Output the (x, y) coordinate of the center of the cell containing the given text.  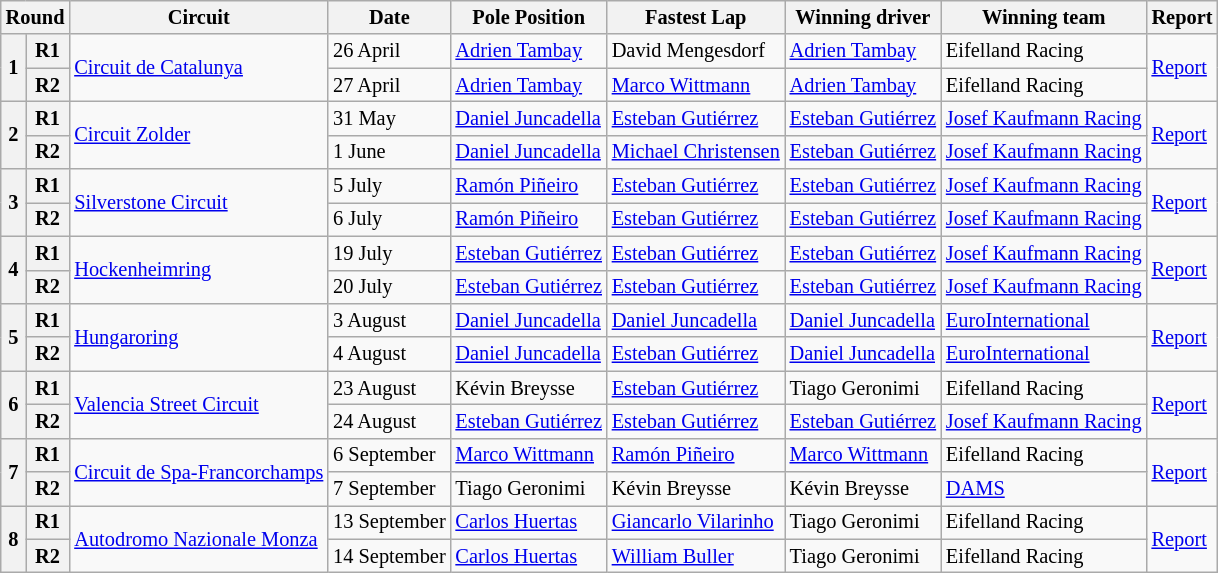
Circuit (198, 17)
DAMS (1044, 489)
Circuit de Spa-Francorchamps (198, 472)
Winning team (1044, 17)
2 (14, 134)
4 (14, 270)
20 July (389, 287)
Silverstone Circuit (198, 202)
Hockenheimring (198, 270)
5 July (389, 186)
1 (14, 68)
Hungaroring (198, 336)
Autodromo Nazionale Monza (198, 538)
Pole Position (529, 17)
24 August (389, 421)
6 July (389, 219)
5 (14, 336)
Giancarlo Vilarinho (696, 522)
7 (14, 472)
6 (14, 404)
27 April (389, 85)
Round (36, 17)
Valencia Street Circuit (198, 404)
David Mengesdorf (696, 51)
1 June (389, 152)
Michael Christensen (696, 152)
8 (14, 538)
William Buller (696, 556)
13 September (389, 522)
Circuit de Catalunya (198, 68)
31 May (389, 118)
Circuit Zolder (198, 134)
3 August (389, 320)
Winning driver (863, 17)
4 August (389, 354)
14 September (389, 556)
6 September (389, 455)
19 July (389, 253)
Date (389, 17)
23 August (389, 388)
Fastest Lap (696, 17)
26 April (389, 51)
7 September (389, 489)
3 (14, 202)
